Output the [x, y] coordinate of the center of the cell containing the given text.  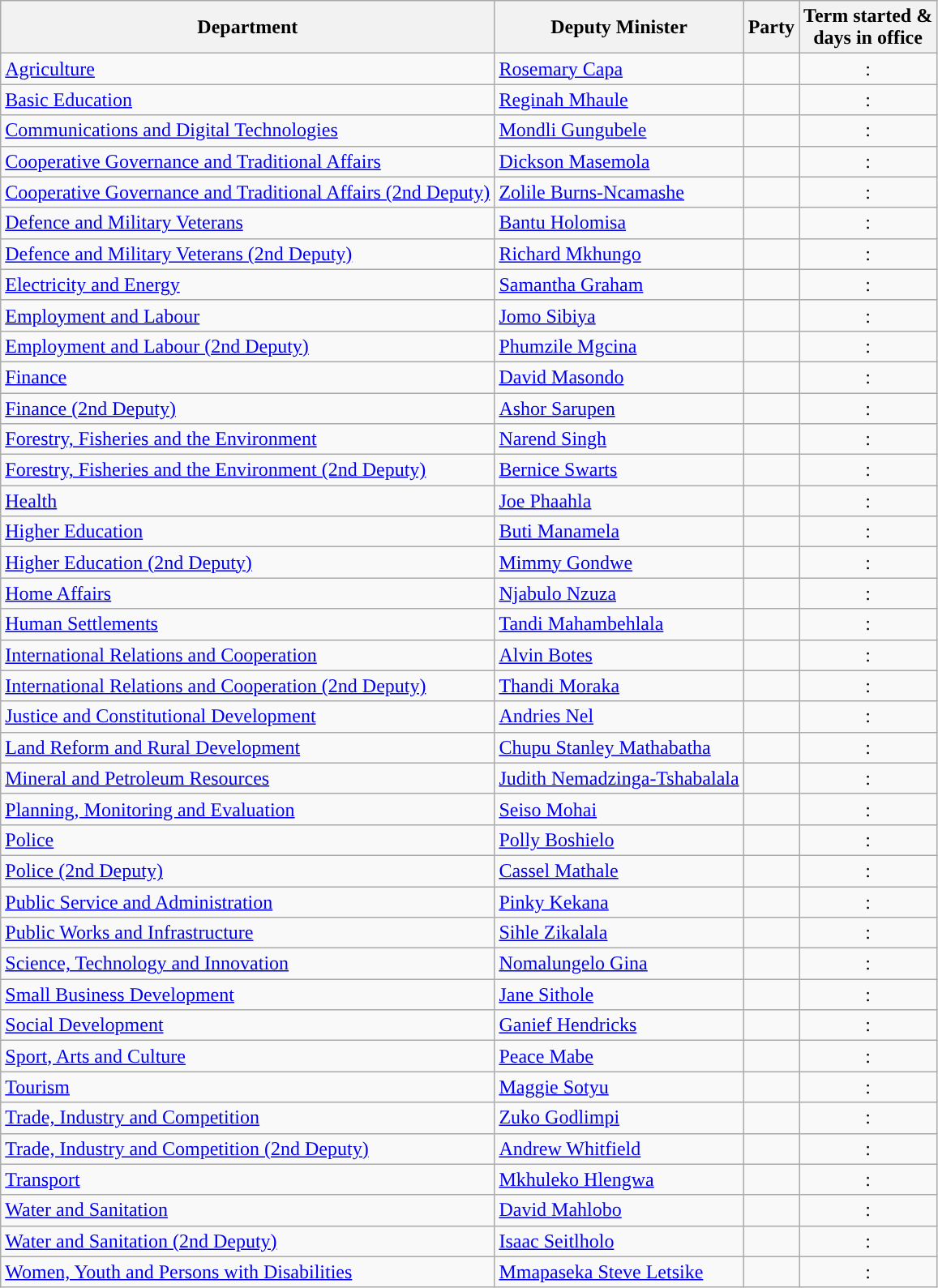
Peace Mabe [619, 1056]
Human Settlements [248, 624]
Defence and Military Veterans (2nd Deputy) [248, 254]
Bernice Swarts [619, 470]
Chupu Stanley Mathabatha [619, 747]
Mondli Gungubele [619, 131]
International Relations and Cooperation [248, 655]
Reginah Mhaule [619, 100]
International Relations and Cooperation (2nd Deputy) [248, 686]
Employment and Labour [248, 315]
Department [248, 28]
Mkhuleko Hlengwa [619, 1179]
Higher Education [248, 532]
Planning, Monitoring and Evaluation [248, 809]
Public Service and Administration [248, 902]
Cooperative Governance and Traditional Affairs [248, 161]
Water and Sanitation (2nd Deputy) [248, 1241]
Mimmy Gondwe [619, 563]
Employment and Labour (2nd Deputy) [248, 346]
Seiso Mohai [619, 809]
Mineral and Petroleum Resources [248, 778]
Deputy Minister [619, 28]
Justice and Constitutional Development [248, 717]
David Mahlobo [619, 1210]
Public Works and Infrastructure [248, 933]
Defence and Military Veterans [248, 223]
Term started &days in office [868, 28]
Andries Nel [619, 717]
David Masondo [619, 377]
Thandi Moraka [619, 686]
Sihle Zikalala [619, 933]
Finance (2nd Deputy) [248, 408]
Pinky Kekana [619, 902]
Zuko Godlimpi [619, 1118]
Njabulo Nzuza [619, 593]
Andrew Whitfield [619, 1149]
Small Business Development [248, 995]
Mmapaseka Steve Letsike [619, 1272]
Judith Nemadzinga-Tshabalala [619, 778]
Agriculture [248, 69]
Ganief Hendricks [619, 1025]
Police (2nd Deputy) [248, 871]
Jane Sithole [619, 995]
Zolile Burns-Ncamashe [619, 192]
Forestry, Fisheries and the Environment (2nd Deputy) [248, 470]
Tourism [248, 1087]
Cooperative Governance and Traditional Affairs (2nd Deputy) [248, 192]
Trade, Industry and Competition [248, 1118]
Higher Education (2nd Deputy) [248, 563]
Trade, Industry and Competition (2nd Deputy) [248, 1149]
Tandi Mahambehlala [619, 624]
Cassel Mathale [619, 871]
Maggie Sotyu [619, 1087]
Bantu Holomisa [619, 223]
Rosemary Capa [619, 69]
Water and Sanitation [248, 1210]
Alvin Botes [619, 655]
Ashor Sarupen [619, 408]
Communications and Digital Technologies [248, 131]
Buti Manamela [619, 532]
Polly Boshielo [619, 840]
Joe Phaahla [619, 501]
Finance [248, 377]
Phumzile Mgcina [619, 346]
Richard Mkhungo [619, 254]
Jomo Sibiya [619, 315]
Samantha Graham [619, 285]
Police [248, 840]
Transport [248, 1179]
Science, Technology and Innovation [248, 964]
Narend Singh [619, 439]
Women, Youth and Persons with Disabilities [248, 1272]
Basic Education [248, 100]
Health [248, 501]
Dickson Masemola [619, 161]
Party [771, 28]
Sport, Arts and Culture [248, 1056]
Land Reform and Rural Development [248, 747]
Home Affairs [248, 593]
Isaac Seitlholo [619, 1241]
Nomalungelo Gina [619, 964]
Social Development [248, 1025]
Forestry, Fisheries and the Environment [248, 439]
Electricity and Energy [248, 285]
